Locate the cell with the specified text and output its [x, y] center coordinate. 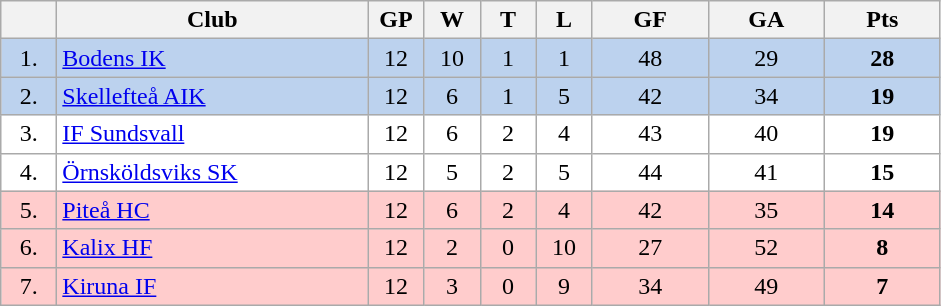
29 [766, 58]
4. [29, 172]
27 [650, 248]
44 [650, 172]
14 [882, 210]
6. [29, 248]
41 [766, 172]
IF Sundsvall [212, 134]
GA [766, 20]
48 [650, 58]
T [508, 20]
Bodens IK [212, 58]
3 [452, 286]
28 [882, 58]
8 [882, 248]
Piteå HC [212, 210]
7. [29, 286]
15 [882, 172]
3. [29, 134]
GP [396, 20]
9 [564, 286]
52 [766, 248]
Örnsköldsviks SK [212, 172]
5. [29, 210]
W [452, 20]
43 [650, 134]
Pts [882, 20]
49 [766, 286]
35 [766, 210]
Kalix HF [212, 248]
GF [650, 20]
Club [212, 20]
Skellefteå AIK [212, 96]
7 [882, 286]
L [564, 20]
2. [29, 96]
1. [29, 58]
40 [766, 134]
Kiruna IF [212, 286]
